Capture the cell that displays the provided text and extract its [X, Y] central coordinate. 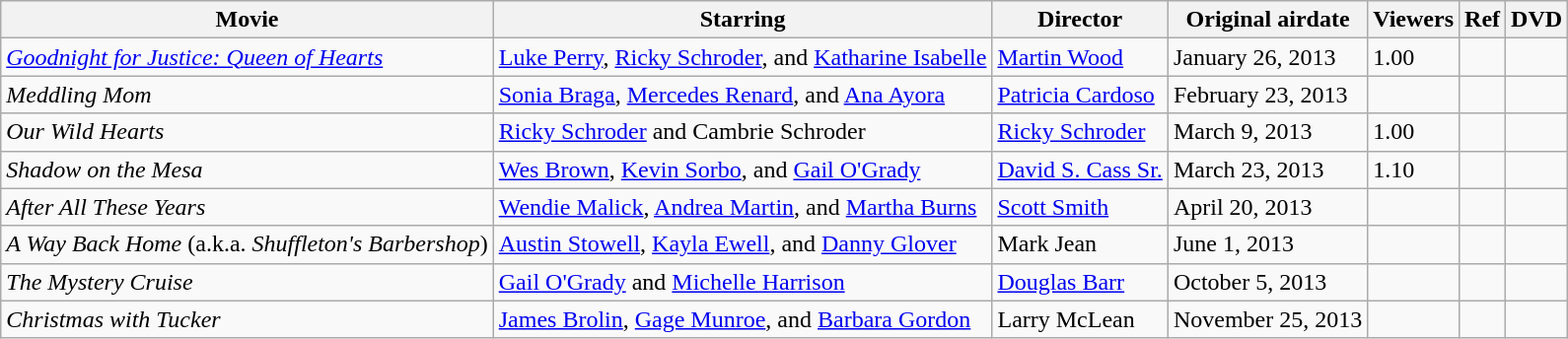
Meddling Mom [247, 95]
January 26, 2013 [1267, 57]
Movie [247, 20]
Wendie Malick, Andrea Martin, and Martha Burns [743, 207]
Goodnight for Justice: Queen of Hearts [247, 57]
Luke Perry, Ricky Schroder, and Katharine Isabelle [743, 57]
Wes Brown, Kevin Sorbo, and Gail O'Grady [743, 169]
Ref [1483, 20]
Christmas with Tucker [247, 319]
After All These Years [247, 207]
Director [1080, 20]
Austin Stowell, Kayla Ewell, and Danny Glover [743, 244]
Viewers [1414, 20]
1.10 [1414, 169]
David S. Cass Sr. [1080, 169]
Patricia Cardoso [1080, 95]
Ricky Schroder and Cambrie Schroder [743, 132]
A Way Back Home (a.k.a. Shuffleton's Barbershop) [247, 244]
Original airdate [1267, 20]
October 5, 2013 [1267, 282]
March 23, 2013 [1267, 169]
March 9, 2013 [1267, 132]
February 23, 2013 [1267, 95]
November 25, 2013 [1267, 319]
The Mystery Cruise [247, 282]
Shadow on the Mesa [247, 169]
Starring [743, 20]
Mark Jean [1080, 244]
Sonia Braga, Mercedes Renard, and Ana Ayora [743, 95]
DVD [1536, 20]
Scott Smith [1080, 207]
Martin Wood [1080, 57]
Our Wild Hearts [247, 132]
April 20, 2013 [1267, 207]
Ricky Schroder [1080, 132]
Douglas Barr [1080, 282]
Larry McLean [1080, 319]
Gail O'Grady and Michelle Harrison [743, 282]
June 1, 2013 [1267, 244]
James Brolin, Gage Munroe, and Barbara Gordon [743, 319]
